Search for the cell housing the specified text and yield its (X, Y) center coordinate. 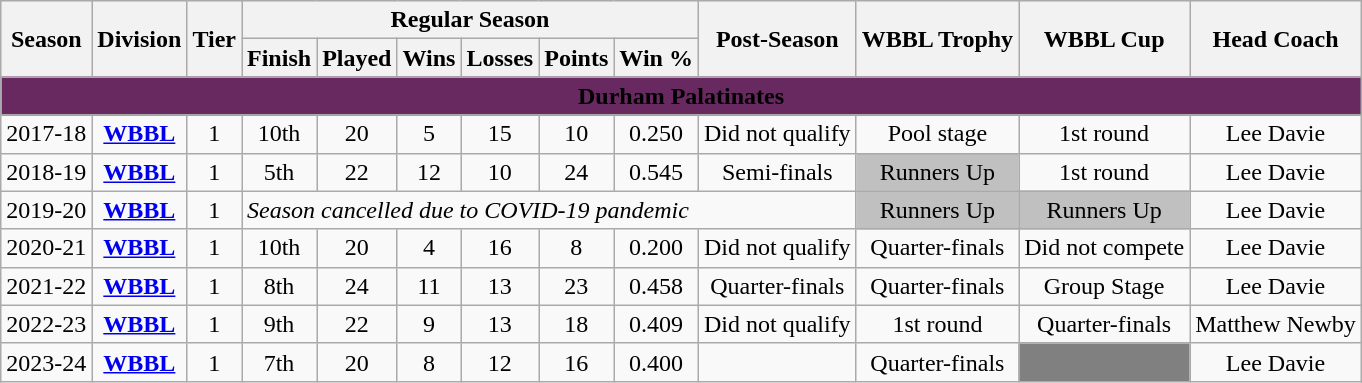
0.250 (656, 134)
Finish (280, 58)
Regular Season (470, 20)
2017-18 (46, 134)
Win % (656, 58)
0.409 (656, 324)
9 (429, 324)
0.545 (656, 172)
0.200 (656, 248)
Head Coach (1276, 39)
Did not compete (1104, 248)
0.458 (656, 286)
2022-23 (46, 324)
2023-24 (46, 362)
Division (140, 39)
Played (357, 58)
5 (429, 134)
Season cancelled due to COVID-19 pandemic (550, 210)
2019-20 (46, 210)
18 (576, 324)
Post-Season (777, 39)
WBBL Cup (1104, 39)
Matthew Newby (1276, 324)
7th (280, 362)
2021-22 (46, 286)
Semi-finals (777, 172)
Group Stage (1104, 286)
2020-21 (46, 248)
15 (500, 134)
0.400 (656, 362)
11 (429, 286)
Tier (214, 39)
4 (429, 248)
Points (576, 58)
8th (280, 286)
2018-19 (46, 172)
5th (280, 172)
Pool stage (937, 134)
Losses (500, 58)
Season (46, 39)
WBBL Trophy (937, 39)
9th (280, 324)
23 (576, 286)
Wins (429, 58)
Durham Palatinates (682, 96)
